Return [x, y] of the center of cell containing provided text 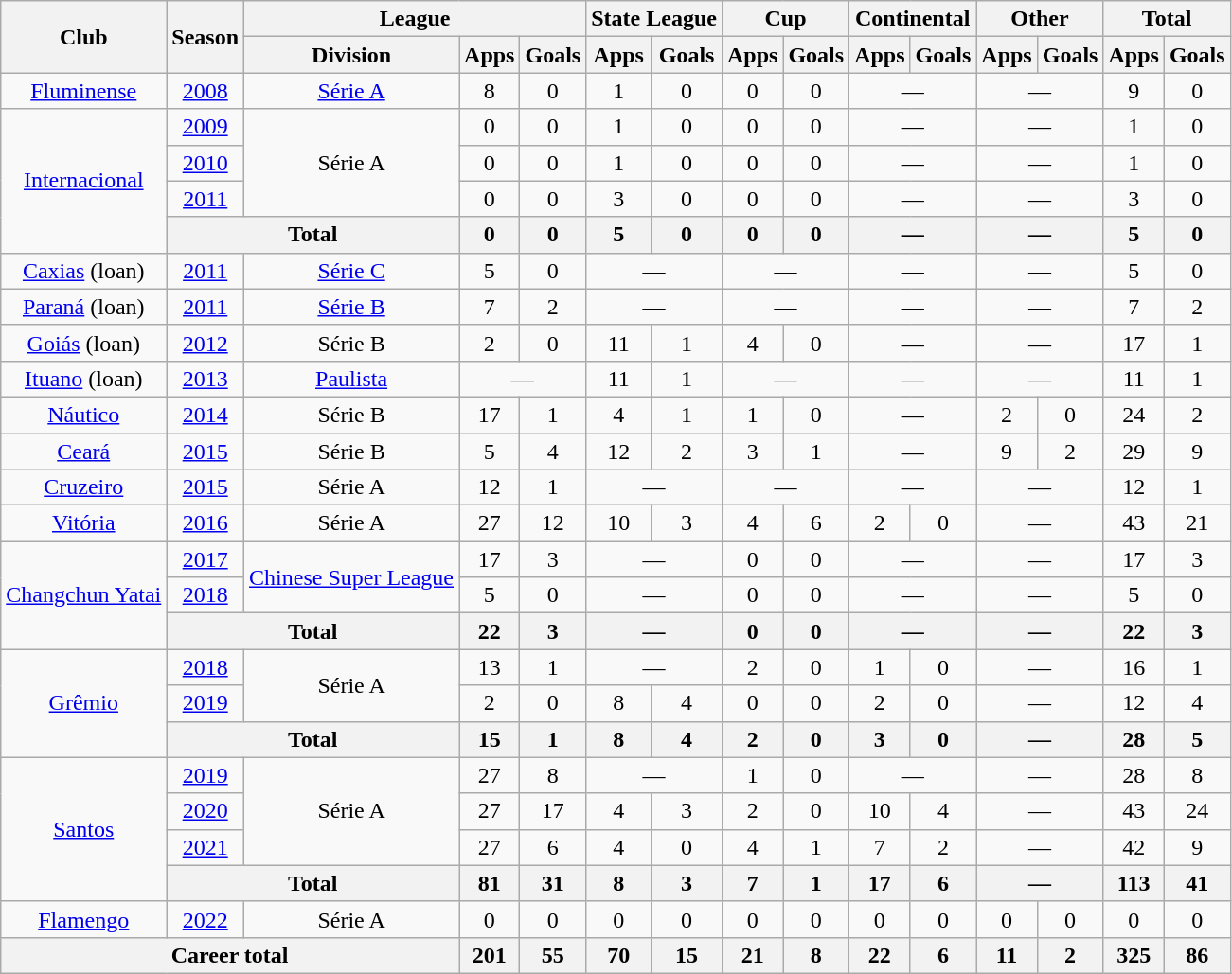
29 [1134, 452]
Santos [83, 829]
Ceará [83, 452]
Vitória [83, 523]
Série C [352, 271]
Internacional [83, 181]
2009 [205, 127]
81 [490, 883]
Club [83, 37]
2020 [205, 811]
2017 [205, 559]
201 [490, 955]
Fluminense [83, 91]
2016 [205, 523]
2022 [205, 919]
2014 [205, 415]
Other [1040, 19]
Division [352, 55]
Paraná (loan) [83, 307]
16 [1134, 667]
113 [1134, 883]
2021 [205, 847]
55 [553, 955]
2008 [205, 91]
2010 [205, 163]
Flamengo [83, 919]
Cruzeiro [83, 487]
325 [1134, 955]
Changchun Yatai [83, 595]
Caxias (loan) [83, 271]
Career total [230, 955]
42 [1134, 847]
League [415, 19]
13 [490, 667]
Chinese Super League [352, 577]
Continental [913, 19]
Paulista [352, 379]
41 [1197, 883]
Grêmio [83, 703]
Ituano (loan) [83, 379]
2013 [205, 379]
Náutico [83, 415]
Season [205, 37]
Cup [785, 19]
State League [654, 19]
31 [553, 883]
70 [619, 955]
Goiás (loan) [83, 343]
86 [1197, 955]
2012 [205, 343]
